For the text-containing cell, return its midpoint in [x, y] coordinate format. 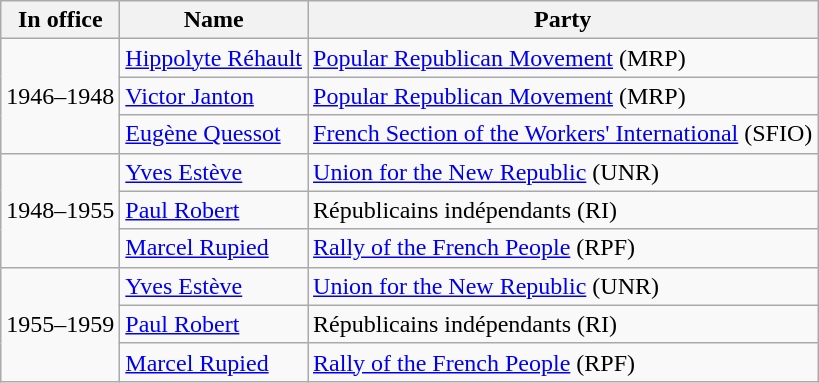
1946–1948 [60, 96]
Victor Janton [214, 96]
Hippolyte Réhault [214, 58]
1955–1959 [60, 324]
Name [214, 20]
In office [60, 20]
1948–1955 [60, 210]
French Section of the Workers' International (SFIO) [563, 134]
Eugène Quessot [214, 134]
Party [563, 20]
